Provide the (x, y) coordinate of the cell's center where the given text is located.  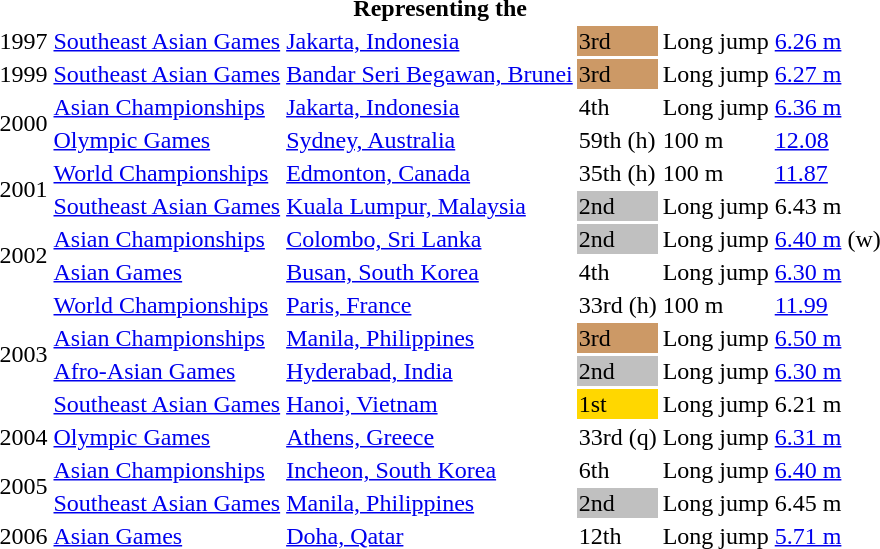
Afro-Asian Games (167, 371)
Edmonton, Canada (430, 173)
Asian Games (167, 272)
33rd (q) (618, 437)
Busan, South Korea (430, 272)
Bandar Seri Begawan, Brunei (430, 74)
Athens, Greece (430, 437)
Kuala Lumpur, Malaysia (430, 206)
33rd (h) (618, 305)
Incheon, South Korea (430, 470)
Hanoi, Vietnam (430, 404)
35th (h) (618, 173)
6th (618, 470)
Hyderabad, India (430, 371)
Colombo, Sri Lanka (430, 239)
1st (618, 404)
59th (h) (618, 140)
Sydney, Australia (430, 140)
Paris, France (430, 305)
